Locate the cell with the specified text and output its (X, Y) center coordinate. 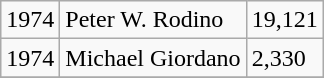
19,121 (284, 20)
Michael Giordano (153, 58)
2,330 (284, 58)
Peter W. Rodino (153, 20)
